Determine the (x, y) coordinate at the center of the cell enclosing the given text.  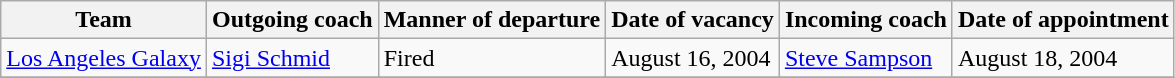
Steve Sampson (866, 58)
Manner of departure (492, 20)
Date of vacancy (693, 20)
Incoming coach (866, 20)
Team (104, 20)
Outgoing coach (292, 20)
Los Angeles Galaxy (104, 58)
August 18, 2004 (1063, 58)
Sigi Schmid (292, 58)
Fired (492, 58)
August 16, 2004 (693, 58)
Date of appointment (1063, 20)
